Extract the [X, Y] coordinate from the center of the cell holding the provided text.  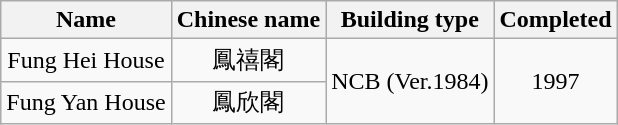
Name [86, 20]
Fung Hei House [86, 60]
Fung Yan House [86, 102]
鳳禧閣 [248, 60]
Chinese name [248, 20]
NCB (Ver.1984) [410, 82]
1997 [556, 82]
Completed [556, 20]
鳳欣閣 [248, 102]
Building type [410, 20]
